Search for the cell housing the specified text and yield its (x, y) center coordinate. 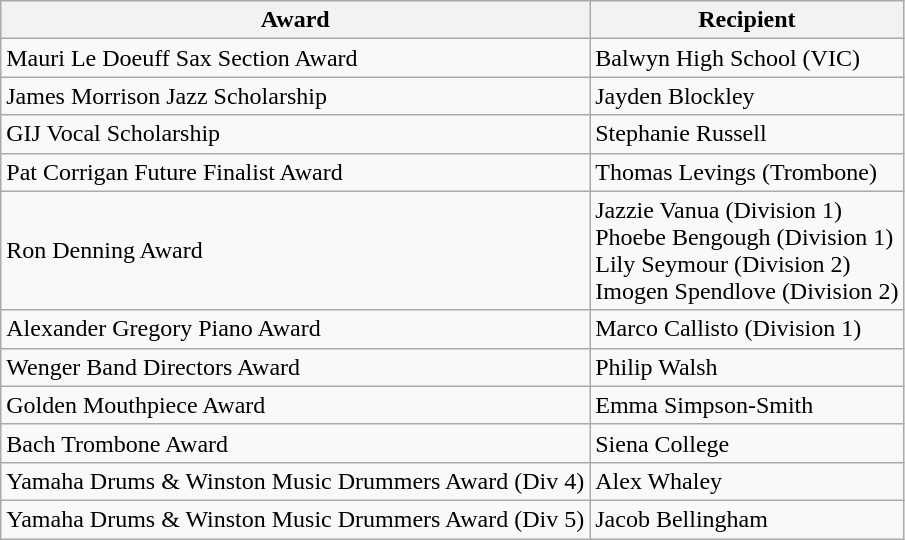
James Morrison Jazz Scholarship (296, 96)
Alex Whaley (747, 481)
Philip Walsh (747, 367)
Thomas Levings (Trombone) (747, 172)
Yamaha Drums & Winston Music Drummers Award (Div 5) (296, 519)
Golden Mouthpiece Award (296, 405)
Balwyn High School (VIC) (747, 58)
Marco Callisto (Division 1) (747, 329)
Siena College (747, 443)
Mauri Le Doeuff Sax Section Award (296, 58)
Jazzie Vanua (Division 1)Phoebe Bengough (Division 1)Lily Seymour (Division 2)Imogen Spendlove (Division 2) (747, 250)
Pat Corrigan Future Finalist Award (296, 172)
Wenger Band Directors Award (296, 367)
Recipient (747, 20)
Yamaha Drums & Winston Music Drummers Award (Div 4) (296, 481)
Ron Denning Award (296, 250)
Stephanie Russell (747, 134)
Alexander Gregory Piano Award (296, 329)
Bach Trombone Award (296, 443)
Jayden Blockley (747, 96)
Award (296, 20)
Emma Simpson-Smith (747, 405)
Jacob Bellingham (747, 519)
GIJ Vocal Scholarship (296, 134)
